Detect which cell encompasses the target text, then output its (x, y) center coordinate. 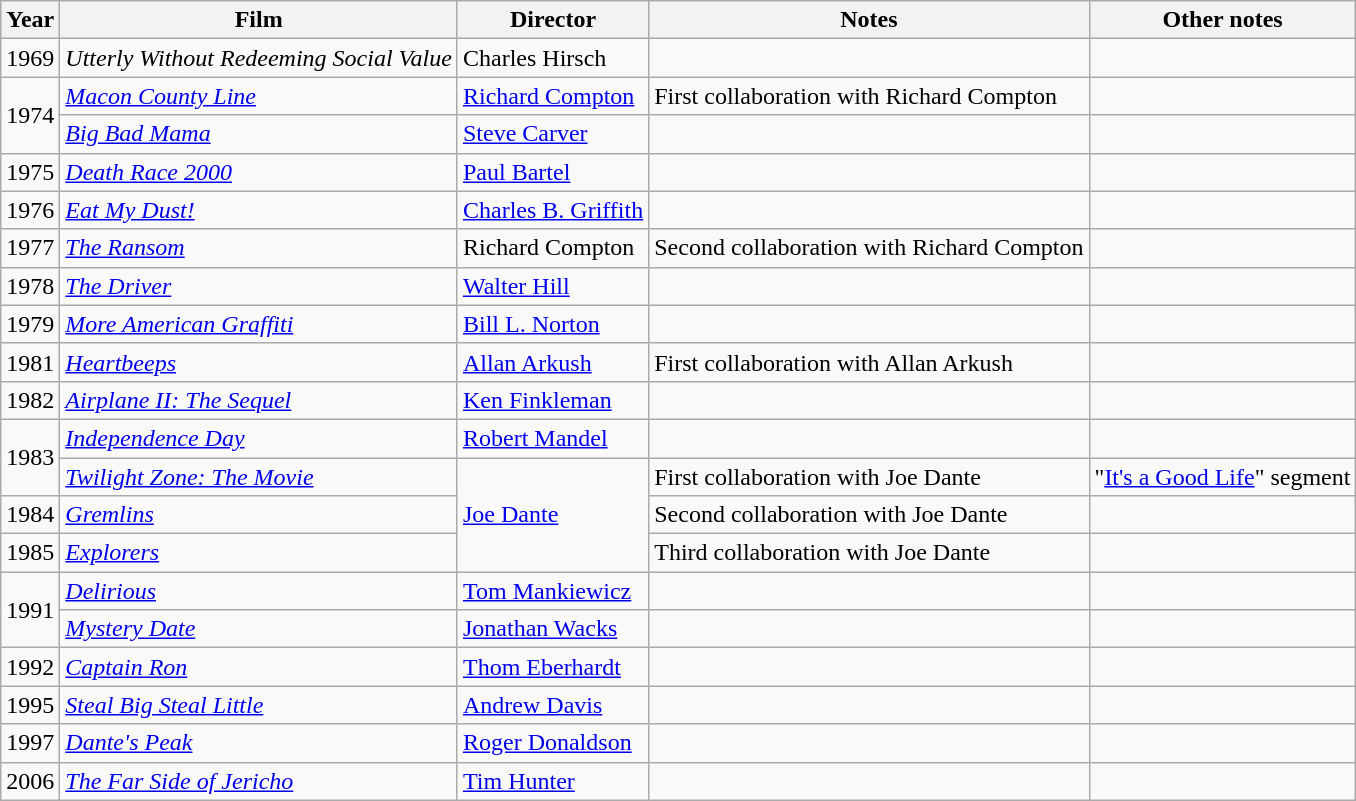
Utterly Without Redeeming Social Value (259, 58)
Delirious (259, 591)
Andrew Davis (552, 705)
Allan Arkush (552, 362)
Tom Mankiewicz (552, 591)
1981 (30, 362)
First collaboration with Richard Compton (869, 96)
1983 (30, 457)
1976 (30, 210)
Robert Mandel (552, 438)
The Ransom (259, 248)
Charles B. Griffith (552, 210)
Big Bad Mama (259, 134)
More American Graffiti (259, 324)
Independence Day (259, 438)
1977 (30, 248)
Film (259, 20)
Second collaboration with Richard Compton (869, 248)
1975 (30, 172)
1979 (30, 324)
First collaboration with Joe Dante (869, 477)
Twilight Zone: The Movie (259, 477)
1991 (30, 610)
Bill L. Norton (552, 324)
Explorers (259, 553)
Dante's Peak (259, 743)
Paul Bartel (552, 172)
Joe Dante (552, 515)
Airplane II: The Sequel (259, 400)
Second collaboration with Joe Dante (869, 515)
Macon County Line (259, 96)
1984 (30, 515)
Third collaboration with Joe Dante (869, 553)
Gremlins (259, 515)
Jonathan Wacks (552, 629)
Notes (869, 20)
Charles Hirsch (552, 58)
Director (552, 20)
Other notes (1222, 20)
Eat My Dust! (259, 210)
1995 (30, 705)
First collaboration with Allan Arkush (869, 362)
Captain Ron (259, 667)
Steal Big Steal Little (259, 705)
Mystery Date (259, 629)
1982 (30, 400)
1992 (30, 667)
Walter Hill (552, 286)
Ken Finkleman (552, 400)
Heartbeeps (259, 362)
2006 (30, 781)
Tim Hunter (552, 781)
Year (30, 20)
1997 (30, 743)
1985 (30, 553)
1974 (30, 115)
1978 (30, 286)
1969 (30, 58)
"It's a Good Life" segment (1222, 477)
The Driver (259, 286)
Thom Eberhardt (552, 667)
Roger Donaldson (552, 743)
Death Race 2000 (259, 172)
The Far Side of Jericho (259, 781)
Steve Carver (552, 134)
